Provide the [x, y] coordinate of the cell's center where the given text is located.  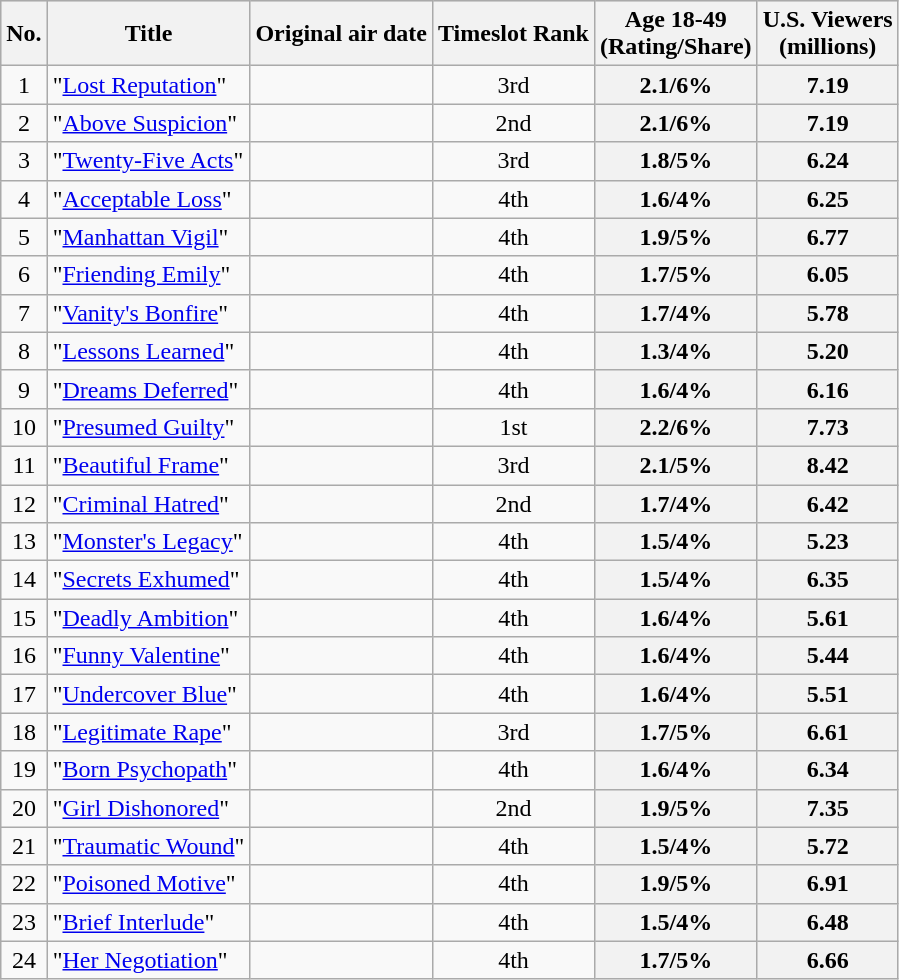
5.78 [828, 313]
5.44 [828, 656]
1.8/5% [676, 161]
"Legitimate Rape" [148, 732]
"Twenty-Five Acts" [148, 161]
5.23 [828, 542]
18 [24, 732]
"Traumatic Wound" [148, 846]
"Acceptable Loss" [148, 199]
2 [24, 123]
"Dreams Deferred" [148, 389]
10 [24, 427]
17 [24, 694]
"Criminal Hatred" [148, 503]
6.24 [828, 161]
"Friending Emily" [148, 275]
"Above Suspicion" [148, 123]
6.42 [828, 503]
6.61 [828, 732]
"Born Psychopath" [148, 770]
5.51 [828, 694]
No. [24, 34]
6.05 [828, 275]
"Lessons Learned" [148, 351]
8 [24, 351]
8.42 [828, 465]
15 [24, 618]
"Monster's Legacy" [148, 542]
12 [24, 503]
6.66 [828, 960]
13 [24, 542]
5 [24, 237]
6.91 [828, 884]
16 [24, 656]
5.20 [828, 351]
4 [24, 199]
"Beautiful Frame" [148, 465]
2.1/5% [676, 465]
21 [24, 846]
7.73 [828, 427]
6.35 [828, 580]
6.34 [828, 770]
19 [24, 770]
"Poisoned Motive" [148, 884]
"Presumed Guilty" [148, 427]
7.35 [828, 808]
Title [148, 34]
Age 18-49(Rating/Share) [676, 34]
22 [24, 884]
23 [24, 922]
U.S. Viewers(millions) [828, 34]
11 [24, 465]
Timeslot Rank [514, 34]
"Secrets Exhumed" [148, 580]
24 [24, 960]
3 [24, 161]
Original air date [342, 34]
"Brief Interlude" [148, 922]
1.3/4% [676, 351]
20 [24, 808]
"Funny Valentine" [148, 656]
5.72 [828, 846]
"Undercover Blue" [148, 694]
14 [24, 580]
"Lost Reputation" [148, 85]
7 [24, 313]
6 [24, 275]
"Manhattan Vigil" [148, 237]
6.48 [828, 922]
6.77 [828, 237]
1 [24, 85]
6.25 [828, 199]
"Deadly Ambition" [148, 618]
"Vanity's Bonfire" [148, 313]
"Her Negotiation" [148, 960]
1st [514, 427]
9 [24, 389]
5.61 [828, 618]
6.16 [828, 389]
"Girl Dishonored" [148, 808]
2.2/6% [676, 427]
